From the cell containing the given text, extract its center point as (x, y) coordinate. 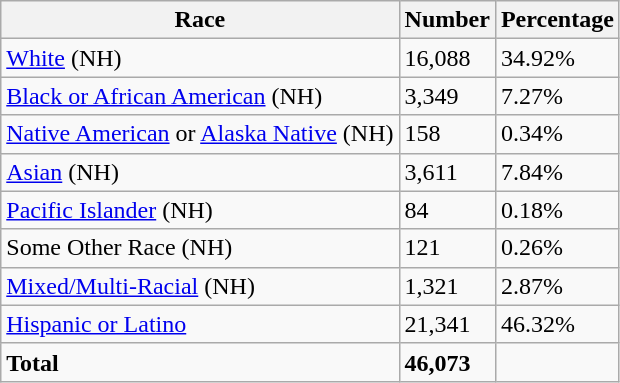
Some Other Race (NH) (200, 248)
0.18% (557, 210)
Mixed/Multi-Racial (NH) (200, 286)
Hispanic or Latino (200, 324)
7.27% (557, 96)
Native American or Alaska Native (NH) (200, 134)
Asian (NH) (200, 172)
Black or African American (NH) (200, 96)
White (NH) (200, 58)
Total (200, 362)
Pacific Islander (NH) (200, 210)
0.26% (557, 248)
7.84% (557, 172)
3,349 (447, 96)
Race (200, 20)
2.87% (557, 286)
21,341 (447, 324)
Number (447, 20)
84 (447, 210)
16,088 (447, 58)
1,321 (447, 286)
3,611 (447, 172)
46.32% (557, 324)
158 (447, 134)
121 (447, 248)
0.34% (557, 134)
34.92% (557, 58)
Percentage (557, 20)
46,073 (447, 362)
